Find where the given text appears and provide that cell's center as (X, Y) coordinate. 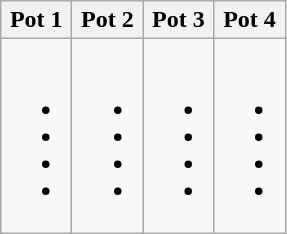
Pot 3 (178, 20)
Pot 4 (250, 20)
Pot 2 (108, 20)
Pot 1 (36, 20)
